Identify which cell holds the provided text, then report its (x, y) central coordinate. 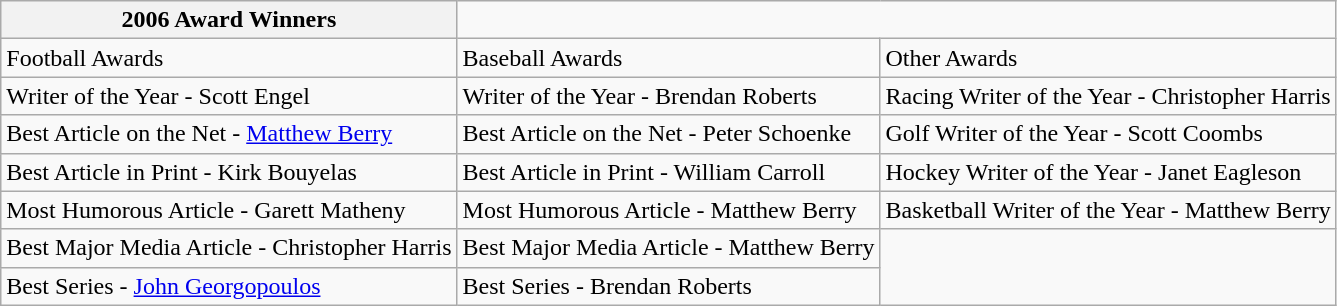
Best Major Media Article - Matthew Berry (668, 248)
Baseball Awards (668, 58)
Best Article on the Net - Matthew Berry (229, 134)
Best Article on the Net - Peter Schoenke (668, 134)
Most Humorous Article - Garett Matheny (229, 210)
Other Awards (1108, 58)
Hockey Writer of the Year - Janet Eagleson (1108, 172)
Best Series - Brendan Roberts (668, 286)
2006 Award Winners (229, 20)
Golf Writer of the Year - Scott Coombs (1108, 134)
Most Humorous Article - Matthew Berry (668, 210)
Writer of the Year - Brendan Roberts (668, 96)
Best Series - John Georgopoulos (229, 286)
Football Awards (229, 58)
Writer of the Year - Scott Engel (229, 96)
Best Article in Print - William Carroll (668, 172)
Racing Writer of the Year - Christopher Harris (1108, 96)
Best Major Media Article - Christopher Harris (229, 248)
Best Article in Print - Kirk Bouyelas (229, 172)
Basketball Writer of the Year - Matthew Berry (1108, 210)
